Return (X, Y) of the center of cell containing provided text 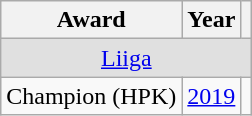
Liiga (126, 58)
Award (92, 20)
Champion (HPK) (92, 96)
2019 (212, 96)
Year (212, 20)
